From the cell containing the given text, extract its center point as [x, y] coordinate. 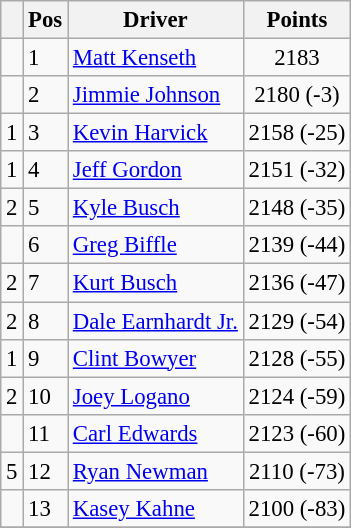
2180 (-3) [296, 95]
Jimmie Johnson [156, 95]
Joey Logano [156, 396]
13 [46, 509]
Pos [46, 20]
Kurt Busch [156, 283]
2128 (-55) [296, 358]
4 [46, 170]
2151 (-32) [296, 170]
2183 [296, 58]
8 [46, 321]
2139 (-44) [296, 245]
7 [46, 283]
Dale Earnhardt Jr. [156, 321]
2136 (-47) [296, 283]
2129 (-54) [296, 321]
Points [296, 20]
12 [46, 471]
2158 (-25) [296, 133]
Greg Biffle [156, 245]
Matt Kenseth [156, 58]
2124 (-59) [296, 396]
Kasey Kahne [156, 509]
2123 (-60) [296, 433]
9 [46, 358]
Ryan Newman [156, 471]
6 [46, 245]
Driver [156, 20]
2100 (-83) [296, 509]
3 [46, 133]
Kyle Busch [156, 208]
Carl Edwards [156, 433]
Clint Bowyer [156, 358]
2110 (-73) [296, 471]
10 [46, 396]
Kevin Harvick [156, 133]
Jeff Gordon [156, 170]
2148 (-35) [296, 208]
11 [46, 433]
